Provide the [X, Y] coordinate of the cell's center where the given text is located.  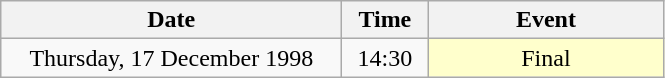
14:30 [385, 58]
Time [385, 20]
Event [546, 20]
Final [546, 58]
Date [172, 20]
Thursday, 17 December 1998 [172, 58]
